Locate the cell with the specified text and output its [X, Y] center coordinate. 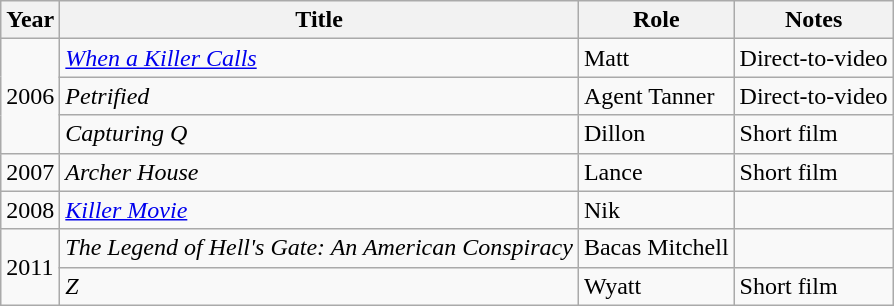
2006 [30, 96]
Dillon [656, 134]
2007 [30, 172]
The Legend of Hell's Gate: An American Conspiracy [320, 248]
Archer House [320, 172]
When a Killer Calls [320, 58]
Role [656, 20]
Killer Movie [320, 210]
Nik [656, 210]
Year [30, 20]
Lance [656, 172]
2011 [30, 267]
Title [320, 20]
Petrified [320, 96]
Z [320, 286]
Bacas Mitchell [656, 248]
Notes [814, 20]
Wyatt [656, 286]
Capturing Q [320, 134]
Matt [656, 58]
Agent Tanner [656, 96]
2008 [30, 210]
